Return the [x, y] coordinate for the center point of the cell that contains the specified text.  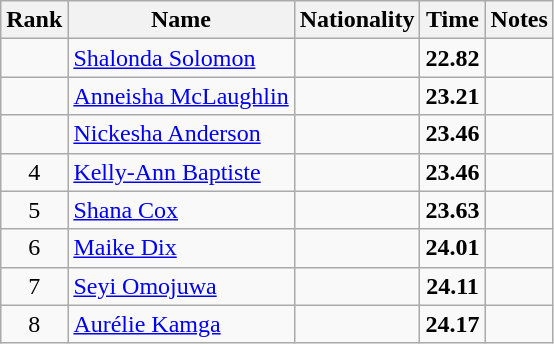
8 [34, 324]
23.63 [452, 210]
Name [181, 20]
Nationality [357, 20]
4 [34, 172]
Rank [34, 20]
Maike Dix [181, 248]
24.01 [452, 248]
Aurélie Kamga [181, 324]
7 [34, 286]
Kelly-Ann Baptiste [181, 172]
5 [34, 210]
22.82 [452, 58]
Seyi Omojuwa [181, 286]
24.17 [452, 324]
23.21 [452, 96]
24.11 [452, 286]
6 [34, 248]
Nickesha Anderson [181, 134]
Shana Cox [181, 210]
Time [452, 20]
Notes [519, 20]
Shalonda Solomon [181, 58]
Anneisha McLaughlin [181, 96]
